Capture the cell that displays the provided text and extract its (X, Y) central coordinate. 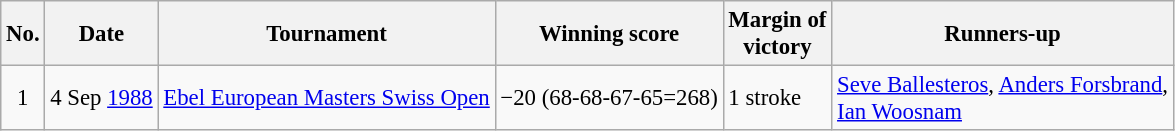
1 stroke (778, 98)
4 Sep 1988 (102, 98)
Seve Ballesteros, Anders Forsbrand, Ian Woosnam (1003, 98)
No. (23, 34)
1 (23, 98)
Margin ofvictory (778, 34)
Date (102, 34)
Ebel European Masters Swiss Open (326, 98)
Runners-up (1003, 34)
Winning score (609, 34)
−20 (68-68-67-65=268) (609, 98)
Tournament (326, 34)
